Provide the [X, Y] coordinate of the cell's center where the given text is located.  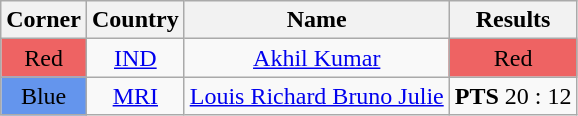
Name [316, 20]
Blue [44, 96]
Results [513, 20]
PTS 20 : 12 [513, 96]
MRI [135, 96]
IND [135, 58]
Louis Richard Bruno Julie [316, 96]
Akhil Kumar [316, 58]
Country [135, 20]
Corner [44, 20]
